Detect which cell encompasses the target text, then output its [X, Y] center coordinate. 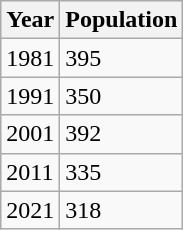
2001 [30, 134]
Year [30, 20]
1981 [30, 58]
2011 [30, 172]
2021 [30, 210]
335 [122, 172]
392 [122, 134]
395 [122, 58]
Population [122, 20]
350 [122, 96]
318 [122, 210]
1991 [30, 96]
